From the cell containing the given text, extract its center point as (X, Y) coordinate. 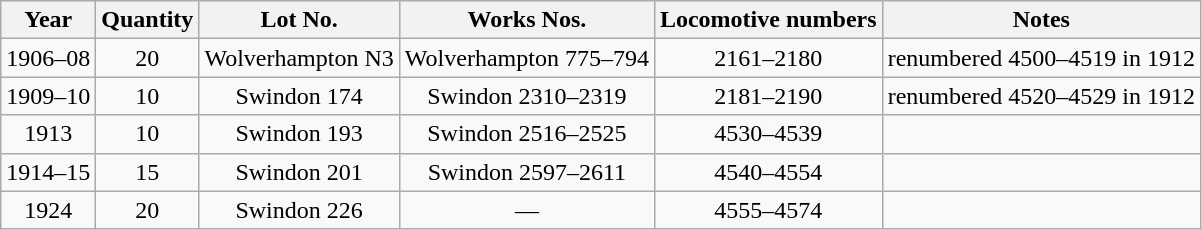
1924 (48, 210)
2181–2190 (768, 96)
1909–10 (48, 96)
Notes (1041, 20)
Swindon 174 (299, 96)
Swindon 226 (299, 210)
Wolverhampton N3 (299, 58)
Works Nos. (526, 20)
Swindon 2310–2319 (526, 96)
Lot No. (299, 20)
Locomotive numbers (768, 20)
4540–4554 (768, 172)
1914–15 (48, 172)
renumbered 4500–4519 in 1912 (1041, 58)
2161–2180 (768, 58)
1906–08 (48, 58)
Quantity (148, 20)
4555–4574 (768, 210)
renumbered 4520–4529 in 1912 (1041, 96)
1913 (48, 134)
Swindon 193 (299, 134)
4530–4539 (768, 134)
— (526, 210)
Swindon 2516–2525 (526, 134)
Swindon 201 (299, 172)
Year (48, 20)
15 (148, 172)
Swindon 2597–2611 (526, 172)
Wolverhampton 775–794 (526, 58)
